Return the (X, Y) coordinate for the center point of the cell that contains the specified text.  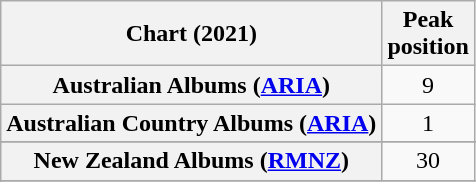
Australian Country Albums (ARIA) (192, 123)
New Zealand Albums (RMNZ) (192, 161)
Chart (2021) (192, 34)
1 (428, 123)
9 (428, 85)
30 (428, 161)
Australian Albums (ARIA) (192, 85)
Peakposition (428, 34)
